Scan for the cell matching the given text and deliver its (x, y) coordinate at center. 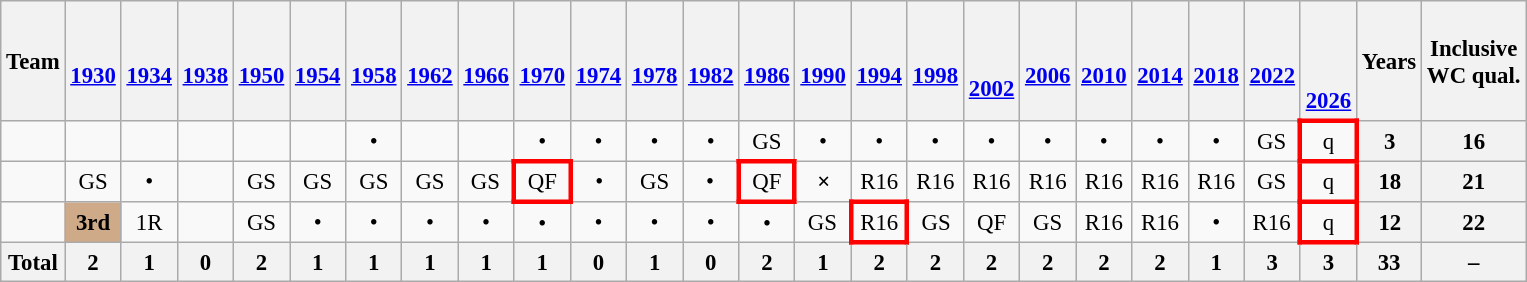
12 (1390, 222)
1978 (655, 61)
1966 (486, 61)
3rd (93, 222)
1986 (767, 61)
2010 (1104, 61)
22 (1474, 222)
1962 (430, 61)
21 (1474, 182)
2022 (1272, 61)
2026 (1328, 61)
1930 (93, 61)
1958 (374, 61)
1934 (149, 61)
1998 (935, 61)
33 (1390, 262)
2018 (1216, 61)
1982 (711, 61)
1974 (598, 61)
1R (149, 222)
16 (1474, 142)
1954 (318, 61)
2006 (1048, 61)
2002 (991, 61)
1990 (823, 61)
Years (1390, 61)
× (823, 182)
18 (1390, 182)
1938 (205, 61)
Inclusive WC qual. (1474, 61)
1950 (261, 61)
2014 (1160, 61)
Total (33, 262)
1994 (879, 61)
1970 (542, 61)
Team (33, 61)
– (1474, 262)
